Return (X, Y) of the center of cell containing provided text 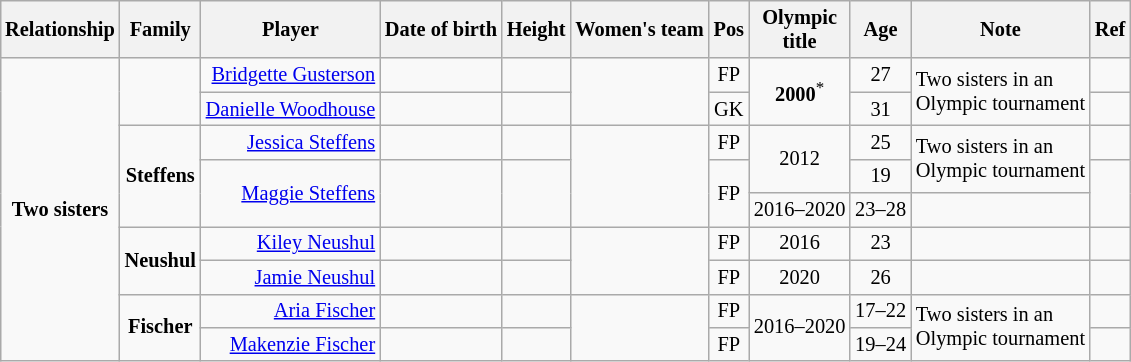
27 (880, 75)
Makenzie Fischer (290, 344)
Fischer (160, 328)
26 (880, 277)
Age (880, 29)
19–24 (880, 344)
Jamie Neushul (290, 277)
23 (880, 243)
Note (1000, 29)
19 (880, 176)
Player (290, 29)
Bridgette Gusterson (290, 75)
2012 (800, 158)
Date of birth (441, 29)
25 (880, 142)
2020 (800, 277)
2016 (800, 243)
Height (536, 29)
Family (160, 29)
Relationship (60, 29)
Ref (1110, 29)
GK (729, 109)
Neushul (160, 260)
Kiley Neushul (290, 243)
17–22 (880, 311)
31 (880, 109)
Steffens (160, 176)
Jessica Steffens (290, 142)
Two sisters (60, 210)
23–28 (880, 210)
Olympictitle (800, 29)
Aria Fischer (290, 311)
2000* (800, 92)
Danielle Woodhouse (290, 109)
Maggie Steffens (290, 192)
Women's team (639, 29)
Pos (729, 29)
